Detect which cell encompasses the target text, then output its (x, y) center coordinate. 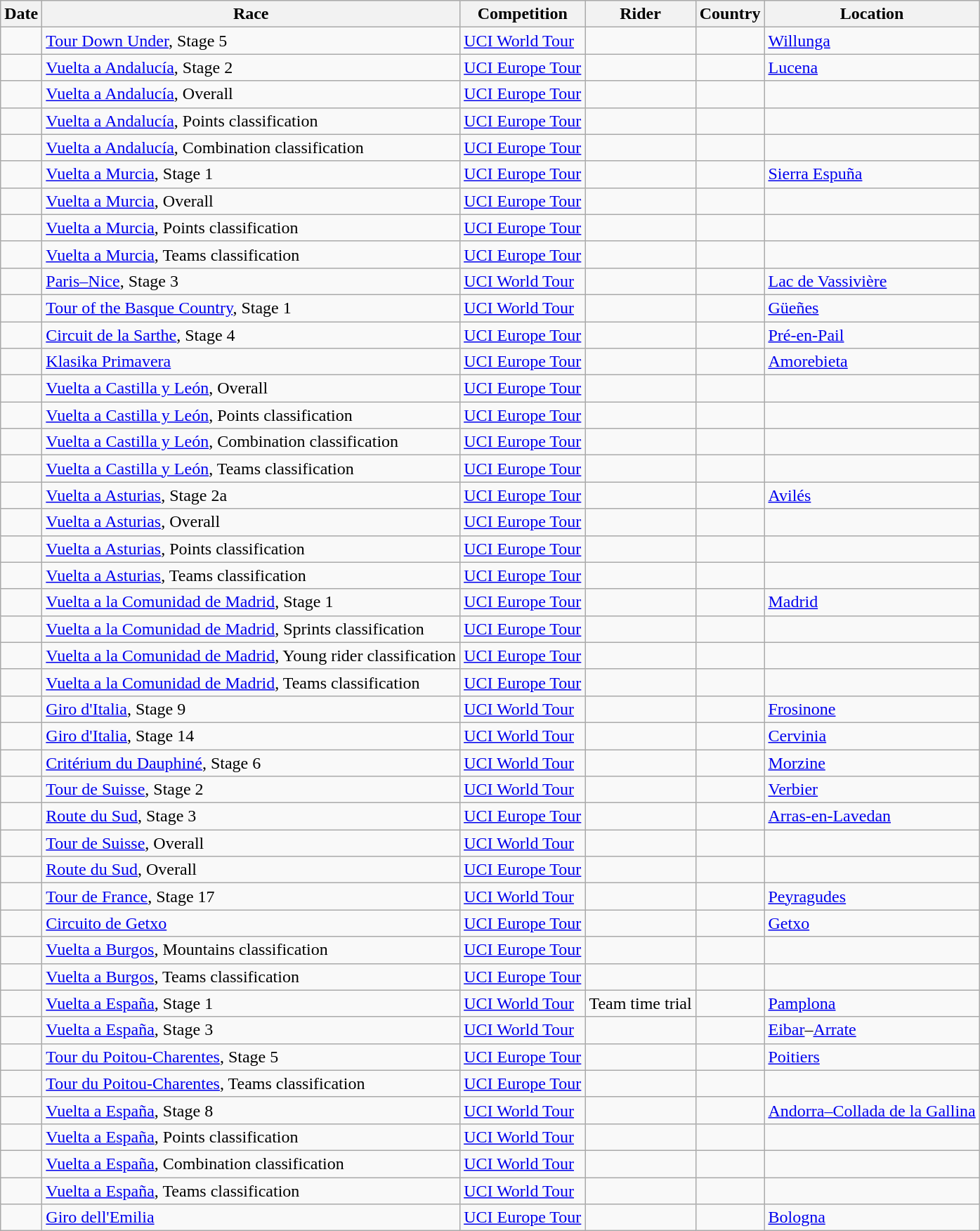
Vuelta a Castilla y León, Teams classification (251, 469)
Avilés (872, 495)
Giro d'Italia, Stage 9 (251, 709)
Vuelta a Castilla y León, Combination classification (251, 442)
Circuit de la Sarthe, Stage 4 (251, 335)
Vuelta a Andalucía, Overall (251, 94)
Bologna (872, 1218)
Frosinone (872, 709)
Team time trial (641, 1003)
Tour du Poitou-Charentes, Stage 5 (251, 1057)
Andorra–Collada de la Gallina (872, 1110)
Vuelta a Murcia, Points classification (251, 228)
Competition (523, 14)
Madrid (872, 602)
Vuelta a la Comunidad de Madrid, Sprints classification (251, 629)
Klasika Primavera (251, 362)
Vuelta a España, Stage 1 (251, 1003)
Location (872, 14)
Vuelta a Castilla y León, Points classification (251, 415)
Vuelta a Murcia, Overall (251, 201)
Tour de Suisse, Stage 2 (251, 790)
Lucena (872, 67)
Vuelta a Asturias, Overall (251, 522)
Vuelta a Burgos, Mountains classification (251, 950)
Vuelta a Asturias, Teams classification (251, 575)
Amorebieta (872, 362)
Vuelta a Asturias, Points classification (251, 549)
Morzine (872, 762)
Vuelta a la Comunidad de Madrid, Young rider classification (251, 656)
Giro dell'Emilia (251, 1218)
Pamplona (872, 1003)
Arras-en-Lavedan (872, 816)
Vuelta a Castilla y León, Overall (251, 389)
Tour de Suisse, Overall (251, 843)
Vuelta a Murcia, Teams classification (251, 254)
Tour Down Under, Stage 5 (251, 41)
Lac de Vassivière (872, 281)
Race (251, 14)
Vuelta a Andalucía, Combination classification (251, 148)
Eibar–Arrate (872, 1030)
Vuelta a Andalucía, Points classification (251, 121)
Vuelta a España, Stage 8 (251, 1110)
Vuelta a España, Teams classification (251, 1191)
Getxo (872, 923)
Verbier (872, 790)
Date (21, 14)
Vuelta a España, Stage 3 (251, 1030)
Route du Sud, Overall (251, 870)
Route du Sud, Stage 3 (251, 816)
Country (730, 14)
Giro d'Italia, Stage 14 (251, 736)
Vuelta a Andalucía, Stage 2 (251, 67)
Vuelta a Murcia, Stage 1 (251, 174)
Pré-en-Pail (872, 335)
Vuelta a la Comunidad de Madrid, Teams classification (251, 682)
Cervinia (872, 736)
Vuelta a Burgos, Teams classification (251, 977)
Poitiers (872, 1057)
Rider (641, 14)
Tour of the Basque Country, Stage 1 (251, 308)
Vuelta a España, Points classification (251, 1137)
Güeñes (872, 308)
Willunga (872, 41)
Circuito de Getxo (251, 923)
Vuelta a Asturias, Stage 2a (251, 495)
Paris–Nice, Stage 3 (251, 281)
Critérium du Dauphiné, Stage 6 (251, 762)
Tour du Poitou-Charentes, Teams classification (251, 1083)
Vuelta a España, Combination classification (251, 1164)
Vuelta a la Comunidad de Madrid, Stage 1 (251, 602)
Tour de France, Stage 17 (251, 897)
Sierra Espuña (872, 174)
Peyragudes (872, 897)
